Provide the (X, Y) coordinate of the cell's center where the given text is located.  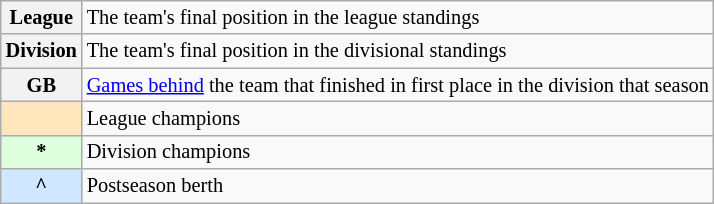
The team's final position in the divisional standings (398, 51)
GB (42, 85)
Postseason berth (398, 186)
Division champions (398, 152)
League champions (398, 118)
League (42, 17)
* (42, 152)
^ (42, 186)
The team's final position in the league standings (398, 17)
Division (42, 51)
Games behind the team that finished in first place in the division that season (398, 85)
